Locate the cell with the specified text and output its (X, Y) center coordinate. 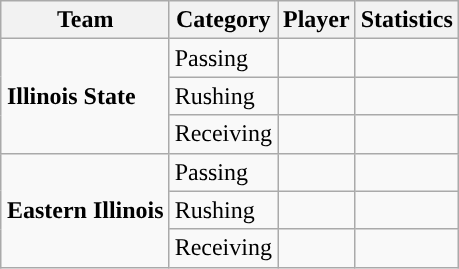
Category (223, 20)
Team (85, 20)
Eastern Illinois (85, 210)
Statistics (406, 20)
Player (317, 20)
Illinois State (85, 96)
